For the text-containing cell, return its midpoint in (X, Y) coordinate format. 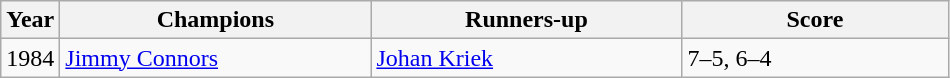
7–5, 6–4 (815, 58)
Johan Kriek (526, 58)
Year (30, 20)
1984 (30, 58)
Runners-up (526, 20)
Score (815, 20)
Champions (216, 20)
Jimmy Connors (216, 58)
